From the cell containing the given text, extract its center point as (x, y) coordinate. 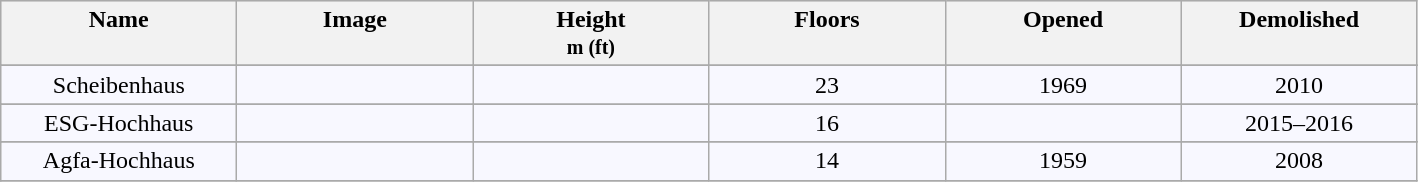
14 (827, 161)
Agfa-Hochhaus (119, 161)
2015–2016 (1299, 123)
16 (827, 123)
ESG-Hochhaus (119, 123)
1969 (1063, 85)
Heightm (ft) (591, 34)
Image (355, 34)
23 (827, 85)
2008 (1299, 161)
Floors (827, 34)
Demolished (1299, 34)
Name (119, 34)
1959 (1063, 161)
Scheibenhaus (119, 85)
2010 (1299, 85)
Opened (1063, 34)
